Pinpoint the cell where the given text exists, returning its (x, y) midpoint coordinate. 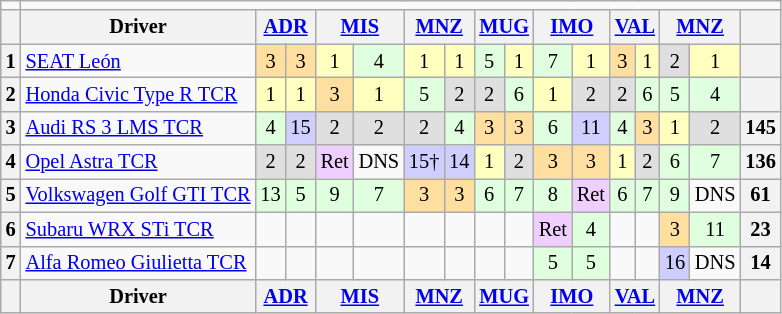
16 (675, 263)
15† (424, 162)
145 (760, 128)
61 (760, 195)
SEAT León (138, 61)
Alfa Romeo Giulietta TCR (138, 263)
Opel Astra TCR (138, 162)
8 (553, 195)
15 (301, 128)
136 (760, 162)
Honda Civic Type R TCR (138, 94)
23 (760, 229)
13 (270, 195)
Volkswagen Golf GTI TCR (138, 195)
Subaru WRX STi TCR (138, 229)
Audi RS 3 LMS TCR (138, 128)
